Capture the cell that displays the provided text and extract its [X, Y] central coordinate. 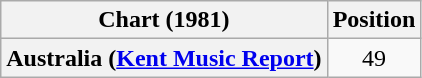
Position [374, 20]
49 [374, 58]
Chart (1981) [164, 20]
Australia (Kent Music Report) [164, 58]
